Search for the cell housing the specified text and yield its (X, Y) center coordinate. 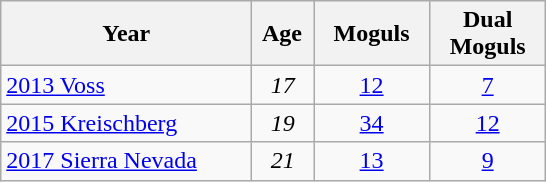
7 (488, 85)
13 (372, 161)
2013 Voss (126, 85)
Year (126, 34)
19 (283, 123)
21 (283, 161)
Dual Moguls (488, 34)
Moguls (372, 34)
2015 Kreischberg (126, 123)
Age (283, 34)
17 (283, 85)
34 (372, 123)
2017 Sierra Nevada (126, 161)
9 (488, 161)
